Identify which cell holds the provided text, then report its (x, y) central coordinate. 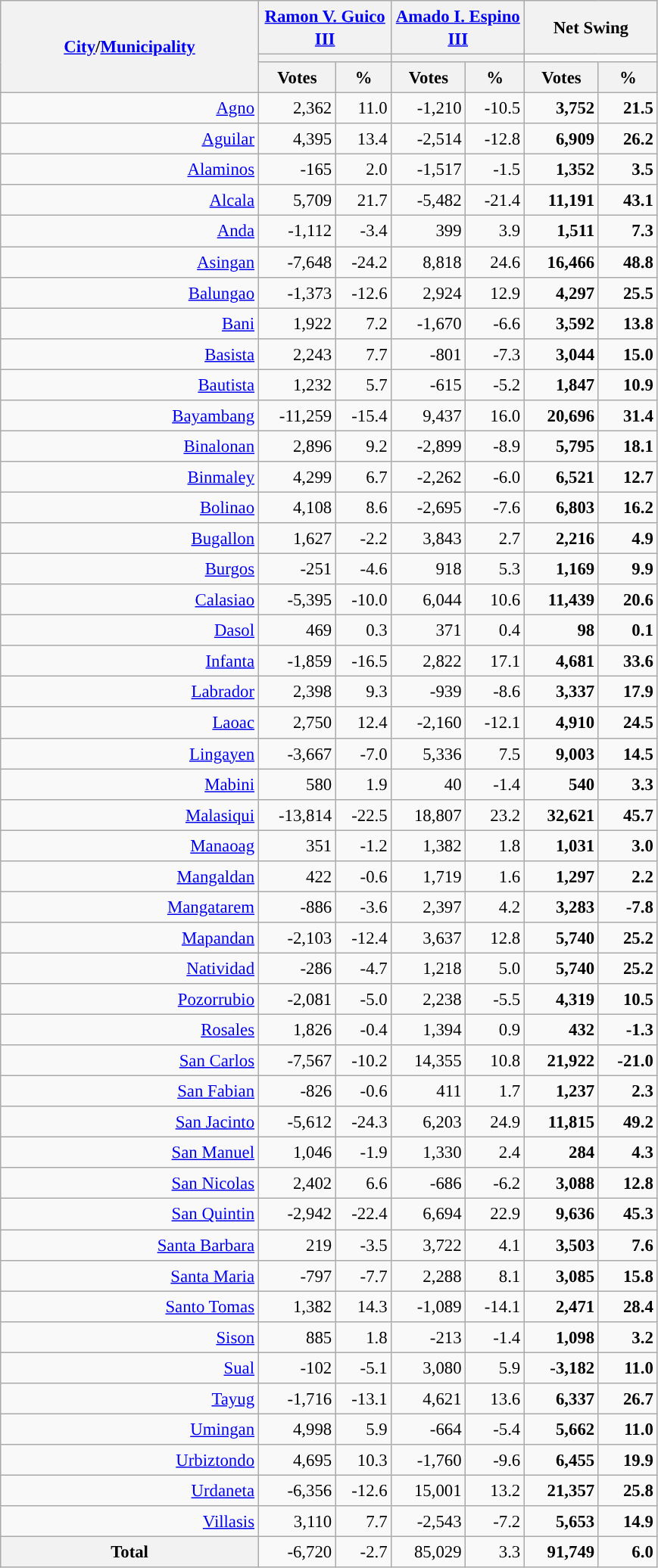
-14.1 (495, 1306)
10.6 (495, 599)
1,218 (429, 969)
14,355 (429, 1061)
25.5 (628, 292)
-2,262 (429, 477)
Alcala (130, 200)
10.9 (628, 384)
9,003 (562, 754)
-24.2 (363, 262)
-5,395 (297, 599)
6,455 (562, 1461)
Balungao (130, 292)
422 (297, 876)
-165 (297, 170)
-12.8 (495, 139)
24.9 (495, 1122)
12.7 (628, 477)
-7.8 (628, 907)
-12.4 (363, 938)
98 (562, 631)
469 (297, 631)
-1.5 (495, 170)
Infanta (130, 661)
9.3 (363, 692)
-3.6 (363, 907)
1,922 (297, 324)
Bolinao (130, 507)
Umingan (130, 1429)
14.3 (363, 1306)
6.0 (628, 1553)
Malasiqui (130, 814)
-5.1 (363, 1368)
3,503 (562, 1246)
Agno (130, 109)
Binmaley (130, 477)
5,662 (562, 1429)
Lingayen (130, 754)
Alaminos (130, 170)
-1,210 (429, 109)
Urdaneta (130, 1491)
Rosales (130, 1031)
2,822 (429, 661)
Mapandan (130, 938)
1.6 (495, 876)
-5.5 (495, 999)
28.4 (628, 1306)
1,330 (429, 1153)
Laoac (130, 723)
4,695 (297, 1461)
Labrador (130, 692)
0.1 (628, 631)
4.9 (628, 539)
2,243 (297, 354)
2.0 (363, 170)
12.4 (363, 723)
-3,182 (562, 1368)
411 (429, 1091)
Ramon V. Guico III (325, 27)
-2.7 (363, 1553)
2,216 (562, 539)
26.2 (628, 139)
Anda (130, 232)
1,297 (562, 876)
Asingan (130, 262)
17.1 (495, 661)
18,807 (429, 814)
32,621 (562, 814)
5,795 (562, 446)
14.9 (628, 1521)
8.6 (363, 507)
1,511 (562, 232)
6.6 (363, 1184)
20,696 (562, 416)
Bayambang (130, 416)
-251 (297, 569)
5.0 (495, 969)
7.3 (628, 232)
10.5 (628, 999)
16.2 (628, 507)
2,471 (562, 1306)
31.4 (628, 416)
Basista (130, 354)
11,815 (562, 1122)
9.2 (363, 446)
18.1 (628, 446)
-1,373 (297, 292)
351 (297, 846)
Mangatarem (130, 907)
16,466 (562, 262)
City/Municipality (130, 47)
4.2 (495, 907)
13.8 (628, 324)
1,046 (297, 1153)
Total (130, 1553)
2,362 (297, 109)
-7.7 (363, 1276)
49.2 (628, 1122)
Pozorrubio (130, 999)
-4.6 (363, 569)
5.7 (363, 384)
4,621 (429, 1398)
6,909 (562, 139)
4,395 (297, 139)
3,722 (429, 1246)
Aguilar (130, 139)
85,029 (429, 1553)
-286 (297, 969)
-1.9 (363, 1153)
-6,720 (297, 1553)
-1,089 (429, 1306)
1,394 (429, 1031)
15.8 (628, 1276)
6,803 (562, 507)
Santa Maria (130, 1276)
Urbiztondo (130, 1461)
Sison (130, 1336)
2,750 (297, 723)
-3.5 (363, 1246)
-801 (429, 354)
15.0 (628, 354)
Mabini (130, 784)
-1,517 (429, 170)
3,080 (429, 1368)
3,110 (297, 1521)
-11,259 (297, 416)
2.7 (495, 539)
-2,514 (429, 139)
-6.0 (495, 477)
San Nicolas (130, 1184)
-2,160 (429, 723)
-939 (429, 692)
2.3 (628, 1091)
3,592 (562, 324)
1,719 (429, 876)
2,924 (429, 292)
Net Swing (591, 27)
3,283 (562, 907)
1,169 (562, 569)
20.6 (628, 599)
399 (429, 232)
-2,103 (297, 938)
-0.4 (363, 1031)
1,826 (297, 1031)
19.9 (628, 1461)
13.2 (495, 1491)
-22.5 (363, 814)
3.9 (495, 232)
Sual (130, 1368)
-6,356 (297, 1491)
-1.2 (363, 846)
12.9 (495, 292)
0.4 (495, 631)
5,709 (297, 200)
-5.4 (495, 1429)
4,910 (562, 723)
-1.3 (628, 1031)
San Manuel (130, 1153)
-5,612 (297, 1122)
-13.1 (363, 1398)
9.9 (628, 569)
2,896 (297, 446)
5.3 (495, 569)
3,044 (562, 354)
284 (562, 1153)
-5,482 (429, 200)
6,521 (562, 477)
6,044 (429, 599)
-7,648 (297, 262)
15,001 (429, 1491)
48.8 (628, 262)
24.5 (628, 723)
4,681 (562, 661)
0.9 (495, 1031)
21.5 (628, 109)
-7.0 (363, 754)
-10.0 (363, 599)
21,357 (562, 1491)
43.1 (628, 200)
6.7 (363, 477)
-9.6 (495, 1461)
7.6 (628, 1246)
1.9 (363, 784)
6,694 (429, 1214)
3,337 (562, 692)
-2,081 (297, 999)
4,319 (562, 999)
1,627 (297, 539)
1,232 (297, 384)
2,402 (297, 1184)
-6.2 (495, 1184)
Bautista (130, 384)
219 (297, 1246)
-1,859 (297, 661)
432 (562, 1031)
580 (297, 784)
23.2 (495, 814)
26.7 (628, 1398)
21.7 (363, 200)
-102 (297, 1368)
3,843 (429, 539)
1,031 (562, 846)
San Fabian (130, 1091)
4.1 (495, 1246)
-16.5 (363, 661)
885 (297, 1336)
-7,567 (297, 1061)
4.3 (628, 1153)
-21.4 (495, 200)
-826 (297, 1091)
5,336 (429, 754)
5,653 (562, 1521)
-797 (297, 1276)
Santa Barbara (130, 1246)
6,203 (429, 1122)
3,752 (562, 109)
-13,814 (297, 814)
Calasiao (130, 599)
1.7 (495, 1091)
Dasol (130, 631)
-8.6 (495, 692)
371 (429, 631)
1,098 (562, 1336)
-1,670 (429, 324)
Amado I. Espino III (458, 27)
4,297 (562, 292)
San Carlos (130, 1061)
25.8 (628, 1491)
-886 (297, 907)
3.5 (628, 170)
0.3 (363, 631)
San Quintin (130, 1214)
2,238 (429, 999)
-2,899 (429, 446)
3,637 (429, 938)
10.3 (363, 1461)
2.4 (495, 1153)
4,108 (297, 507)
-664 (429, 1429)
-22.4 (363, 1214)
8,818 (429, 262)
6,337 (562, 1398)
-2.2 (363, 539)
45.7 (628, 814)
-686 (429, 1184)
10.8 (495, 1061)
8.1 (495, 1276)
-10.2 (363, 1061)
Bani (130, 324)
-2,942 (297, 1214)
3.2 (628, 1336)
Mangaldan (130, 876)
24.6 (495, 262)
14.5 (628, 754)
-24.3 (363, 1122)
16.0 (495, 416)
9,437 (429, 416)
7.5 (495, 754)
-10.5 (495, 109)
Bugallon (130, 539)
-1,112 (297, 232)
Natividad (130, 969)
-7.2 (495, 1521)
-5.0 (363, 999)
-615 (429, 384)
91,749 (562, 1553)
-6.6 (495, 324)
-7.3 (495, 354)
Binalonan (130, 446)
11,191 (562, 200)
3,085 (562, 1276)
-1,716 (297, 1398)
3,088 (562, 1184)
2,288 (429, 1276)
Villasis (130, 1521)
2,397 (429, 907)
1,352 (562, 170)
-15.4 (363, 416)
-5.2 (495, 384)
22.9 (495, 1214)
-3,667 (297, 754)
40 (429, 784)
Tayug (130, 1398)
4,998 (297, 1429)
33.6 (628, 661)
-213 (429, 1336)
Burgos (130, 569)
-2,543 (429, 1521)
-21.0 (628, 1061)
13.4 (363, 139)
Santo Tomas (130, 1306)
-4.7 (363, 969)
21,922 (562, 1061)
7.2 (363, 324)
2,398 (297, 692)
San Jacinto (130, 1122)
45.3 (628, 1214)
4,299 (297, 477)
-7.6 (495, 507)
2.2 (628, 876)
1,847 (562, 384)
1,237 (562, 1091)
-2,695 (429, 507)
918 (429, 569)
Manaoag (130, 846)
-3.4 (363, 232)
-12.1 (495, 723)
-1,760 (429, 1461)
540 (562, 784)
-8.9 (495, 446)
3.0 (628, 846)
13.6 (495, 1398)
9,636 (562, 1214)
17.9 (628, 692)
11,439 (562, 599)
